Return [X, Y] of the center of cell containing provided text 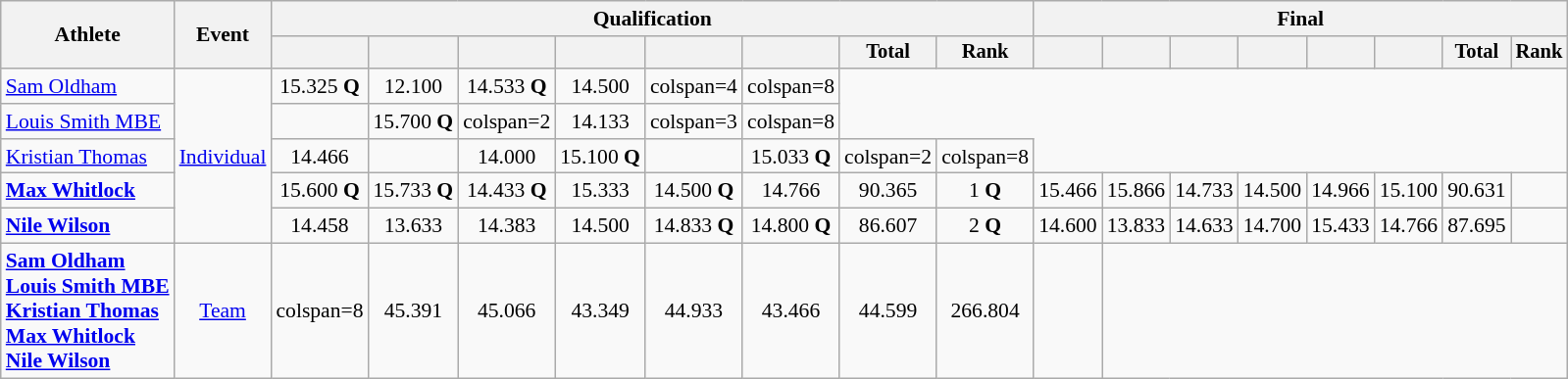
87.695 [1477, 226]
15.333 [600, 191]
43.349 [600, 311]
Qualification [652, 19]
2 Q [985, 226]
14.133 [600, 121]
15.600 Q [320, 191]
13.633 [414, 226]
44.599 [888, 311]
Final [1300, 19]
Max Whitlock [88, 191]
15.466 [1067, 191]
colspan=3 [694, 121]
13.833 [1136, 226]
12.100 [414, 86]
14.433 Q [506, 191]
1 Q [985, 191]
43.466 [790, 311]
90.631 [1477, 191]
15.325 Q [320, 86]
266.804 [985, 311]
14.458 [320, 226]
Team [224, 311]
14.966 [1340, 191]
14.466 [320, 157]
15.033 Q [790, 157]
44.933 [694, 311]
Sam OldhamLouis Smith MBEKristian ThomasMax WhitlockNile Wilson [88, 311]
Kristian Thomas [88, 157]
Athlete [88, 35]
Individual [224, 156]
45.391 [414, 311]
14.500 Q [694, 191]
14.633 [1204, 226]
Event [224, 35]
15.700 Q [414, 121]
14.800 Q [790, 226]
86.607 [888, 226]
15.733 Q [414, 191]
colspan=4 [694, 86]
15.866 [1136, 191]
14.733 [1204, 191]
14.600 [1067, 226]
14.700 [1273, 226]
14.533 Q [506, 86]
15.100 [1408, 191]
45.066 [506, 311]
Louis Smith MBE [88, 121]
14.833 Q [694, 226]
Nile Wilson [88, 226]
14.383 [506, 226]
90.365 [888, 191]
Sam Oldham [88, 86]
14.000 [506, 157]
15.100 Q [600, 157]
15.433 [1340, 226]
